Find where the given text appears and provide that cell's center as (x, y) coordinate. 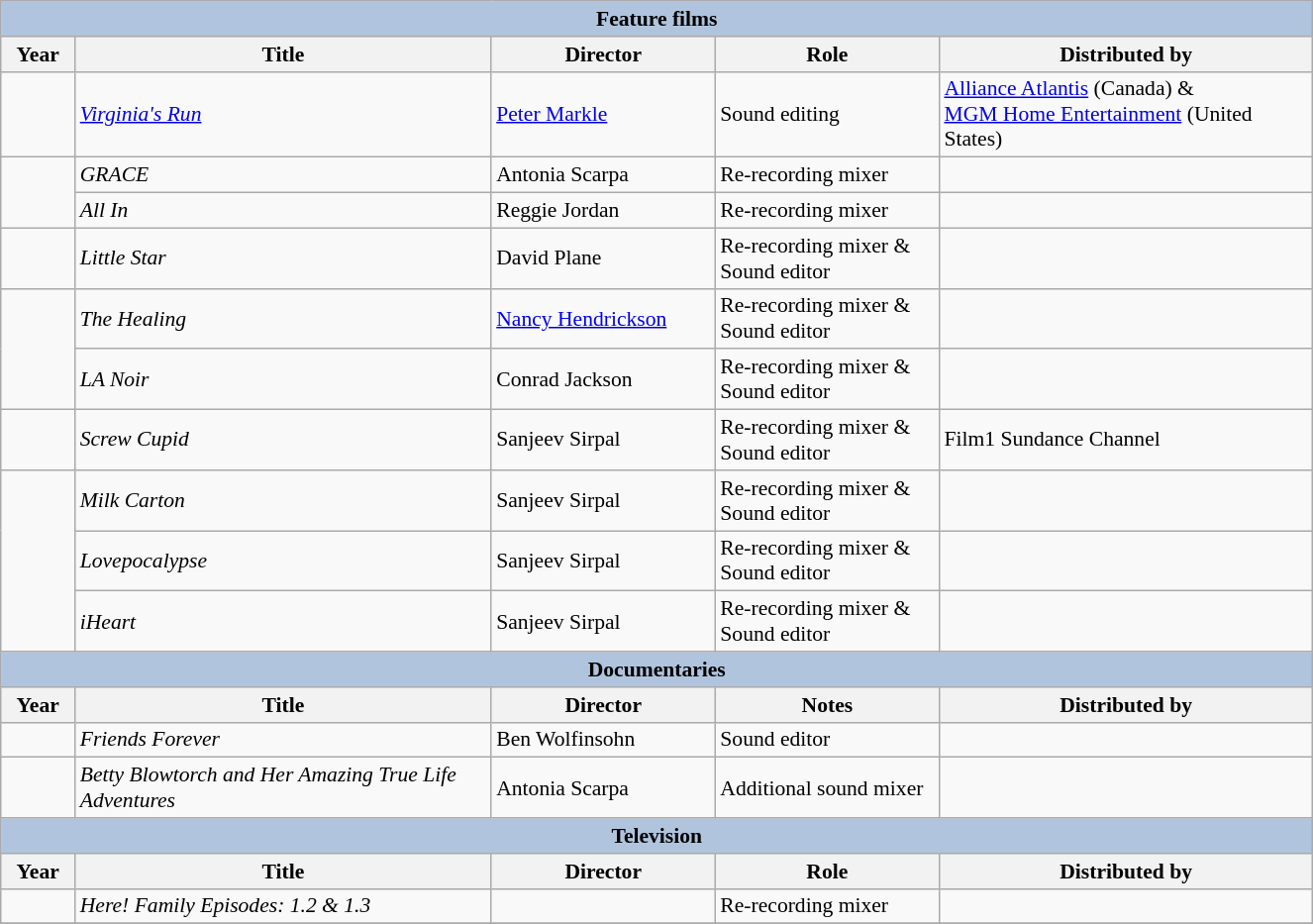
Betty Blowtorch and Her Amazing True Life Adventures (283, 788)
Nancy Hendrickson (603, 319)
Lovepocalypse (283, 561)
Milk Carton (283, 501)
Little Star (283, 257)
Screw Cupid (283, 440)
LA Noir (283, 380)
Documentaries (657, 669)
Sound editing (827, 115)
Virginia's Run (283, 115)
Notes (827, 705)
Alliance Atlantis (Canada) &MGM Home Entertainment (United States) (1125, 115)
Here! Family Episodes: 1.2 & 1.3 (283, 906)
The Healing (283, 319)
All In (283, 211)
Ben Wolfinsohn (603, 740)
Sound editor (827, 740)
Additional sound mixer (827, 788)
Feature films (657, 19)
David Plane (603, 257)
Peter Markle (603, 115)
GRACE (283, 175)
Television (657, 836)
iHeart (283, 622)
Film1 Sundance Channel (1125, 440)
Reggie Jordan (603, 211)
Conrad Jackson (603, 380)
Friends Forever (283, 740)
